Find where the given text appears and provide that cell's center as [x, y] coordinate. 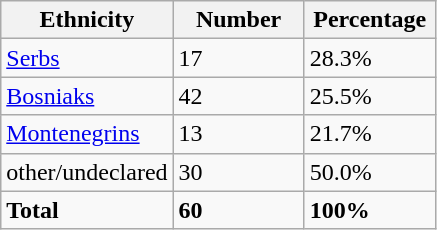
other/undeclared [87, 172]
13 [238, 134]
Bosniaks [87, 96]
Percentage [370, 20]
42 [238, 96]
25.5% [370, 96]
Number [238, 20]
30 [238, 172]
100% [370, 210]
Total [87, 210]
Montenegrins [87, 134]
Serbs [87, 58]
21.7% [370, 134]
17 [238, 58]
50.0% [370, 172]
60 [238, 210]
28.3% [370, 58]
Ethnicity [87, 20]
